From the cell containing the given text, extract its center point as [X, Y] coordinate. 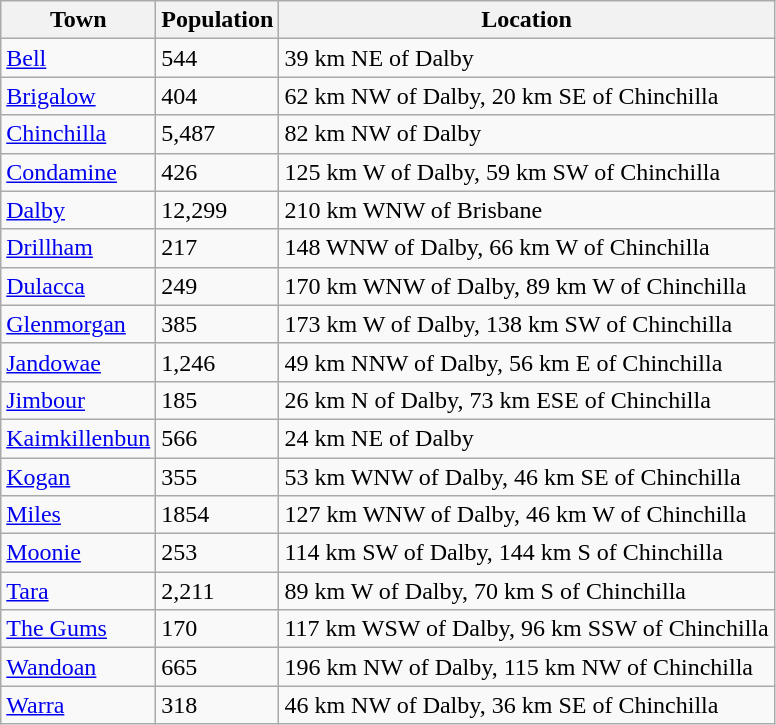
26 km N of Dalby, 73 km ESE of Chinchilla [526, 400]
Wandoan [78, 667]
170 km WNW of Dalby, 89 km W of Chinchilla [526, 286]
Population [218, 20]
Miles [78, 515]
185 [218, 400]
Town [78, 20]
24 km NE of Dalby [526, 438]
53 km WNW of Dalby, 46 km SE of Chinchilla [526, 477]
Tara [78, 591]
Dulacca [78, 286]
426 [218, 172]
Drillham [78, 248]
Jimbour [78, 400]
117 km WSW of Dalby, 96 km SSW of Chinchilla [526, 629]
Warra [78, 705]
173 km W of Dalby, 138 km SW of Chinchilla [526, 324]
Chinchilla [78, 134]
170 [218, 629]
217 [218, 248]
82 km NW of Dalby [526, 134]
665 [218, 667]
210 km WNW of Brisbane [526, 210]
Kaimkillenbun [78, 438]
2,211 [218, 591]
125 km W of Dalby, 59 km SW of Chinchilla [526, 172]
Condamine [78, 172]
Kogan [78, 477]
Brigalow [78, 96]
Jandowae [78, 362]
Bell [78, 58]
46 km NW of Dalby, 36 km SE of Chinchilla [526, 705]
1854 [218, 515]
Glenmorgan [78, 324]
The Gums [78, 629]
89 km W of Dalby, 70 km S of Chinchilla [526, 591]
Dalby [78, 210]
404 [218, 96]
566 [218, 438]
196 km NW of Dalby, 115 km NW of Chinchilla [526, 667]
385 [218, 324]
5,487 [218, 134]
49 km NNW of Dalby, 56 km E of Chinchilla [526, 362]
Moonie [78, 553]
249 [218, 286]
62 km NW of Dalby, 20 km SE of Chinchilla [526, 96]
Location [526, 20]
1,246 [218, 362]
127 km WNW of Dalby, 46 km W of Chinchilla [526, 515]
318 [218, 705]
253 [218, 553]
39 km NE of Dalby [526, 58]
12,299 [218, 210]
544 [218, 58]
148 WNW of Dalby, 66 km W of Chinchilla [526, 248]
114 km SW of Dalby, 144 km S of Chinchilla [526, 553]
355 [218, 477]
